Identify which cell holds the provided text, then report its (X, Y) central coordinate. 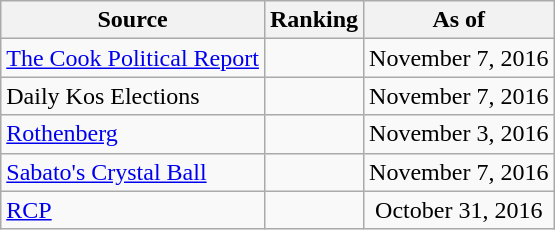
Rothenberg (133, 134)
Sabato's Crystal Ball (133, 172)
RCP (133, 210)
October 31, 2016 (459, 210)
As of (459, 20)
Daily Kos Elections (133, 96)
November 3, 2016 (459, 134)
Source (133, 20)
Ranking (314, 20)
The Cook Political Report (133, 58)
